Find where the given text appears and provide that cell's center as (X, Y) coordinate. 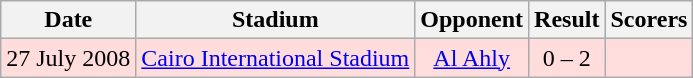
Date (68, 20)
Result (567, 20)
Stadium (276, 20)
0 – 2 (567, 58)
27 July 2008 (68, 58)
Scorers (649, 20)
Opponent (472, 20)
Cairo International Stadium (276, 58)
Al Ahly (472, 58)
